From the cell containing the given text, extract its center point as [X, Y] coordinate. 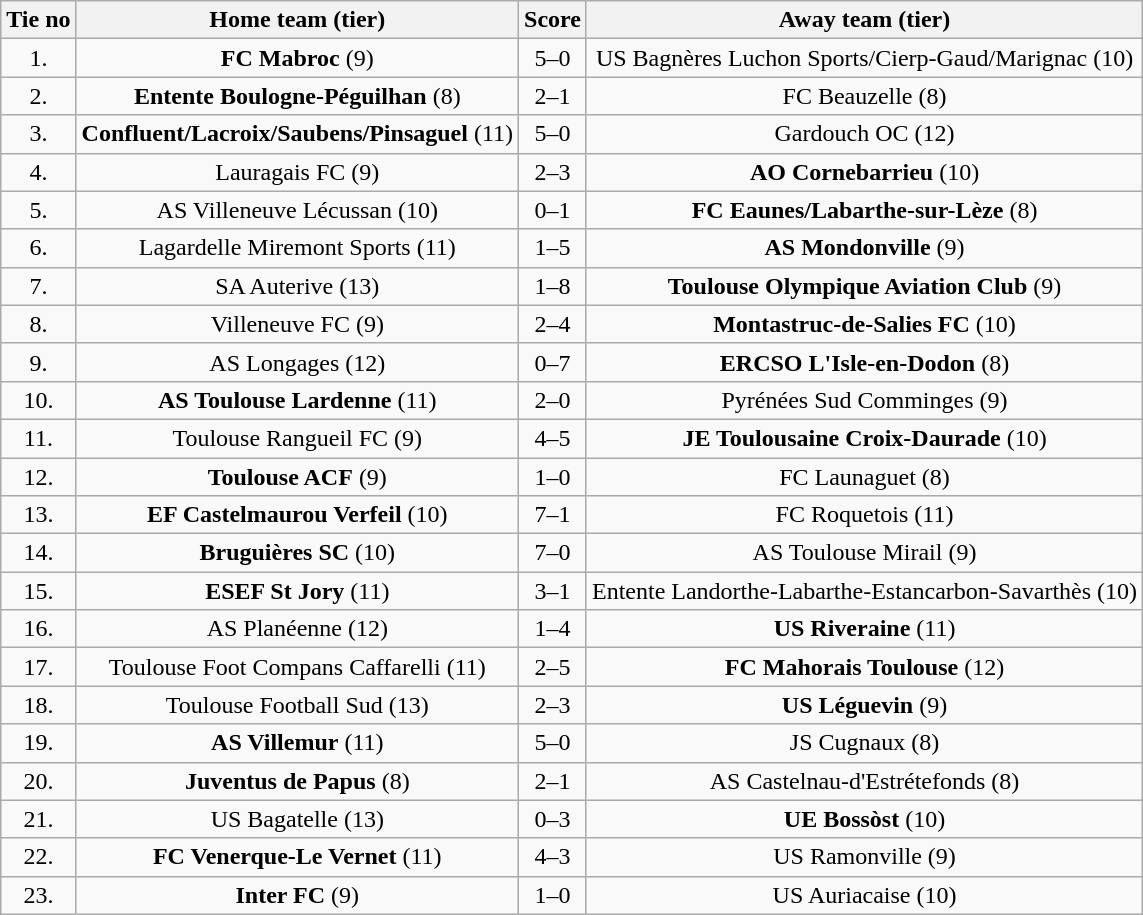
10. [38, 400]
9. [38, 362]
Tie no [38, 20]
Lagardelle Miremont Sports (11) [297, 248]
US Auriacaise (10) [864, 895]
Lauragais FC (9) [297, 172]
7–1 [553, 515]
Away team (tier) [864, 20]
Juventus de Papus (8) [297, 781]
1–4 [553, 629]
2–5 [553, 667]
4–3 [553, 857]
FC Mabroc (9) [297, 58]
AS Toulouse Lardenne (11) [297, 400]
19. [38, 743]
Toulouse Olympique Aviation Club (9) [864, 286]
FC Eaunes/Labarthe-sur-Lèze (8) [864, 210]
Score [553, 20]
22. [38, 857]
4. [38, 172]
3. [38, 134]
Inter FC (9) [297, 895]
FC Venerque-Le Vernet (11) [297, 857]
2–4 [553, 324]
US Bagatelle (13) [297, 819]
AS Toulouse Mirail (9) [864, 553]
AS Villemur (11) [297, 743]
11. [38, 438]
16. [38, 629]
0–3 [553, 819]
UE Bossòst (10) [864, 819]
17. [38, 667]
Montastruc-de-Salies FC (10) [864, 324]
12. [38, 477]
3–1 [553, 591]
AS Castelnau-d'Estrétefonds (8) [864, 781]
Gardouch OC (12) [864, 134]
Entente Landorthe-Labarthe-Estancarbon-Savarthès (10) [864, 591]
Toulouse ACF (9) [297, 477]
Confluent/Lacroix/Saubens/Pinsaguel (11) [297, 134]
AS Mondonville (9) [864, 248]
FC Launaguet (8) [864, 477]
23. [38, 895]
US Léguevin (9) [864, 705]
6. [38, 248]
21. [38, 819]
US Bagnères Luchon Sports/Cierp-Gaud/Marignac (10) [864, 58]
7. [38, 286]
JE Toulousaine Croix-Daurade (10) [864, 438]
AS Planéenne (12) [297, 629]
ERCSO L'Isle-en-Dodon (8) [864, 362]
ESEF St Jory (11) [297, 591]
1–8 [553, 286]
US Riveraine (11) [864, 629]
Toulouse Football Sud (13) [297, 705]
Home team (tier) [297, 20]
0–7 [553, 362]
JS Cugnaux (8) [864, 743]
1. [38, 58]
5. [38, 210]
Toulouse Foot Compans Caffarelli (11) [297, 667]
2. [38, 96]
AS Longages (12) [297, 362]
Villeneuve FC (9) [297, 324]
Pyrénées Sud Comminges (9) [864, 400]
US Ramonville (9) [864, 857]
2–0 [553, 400]
14. [38, 553]
13. [38, 515]
EF Castelmaurou Verfeil (10) [297, 515]
Entente Boulogne-Péguilhan (8) [297, 96]
FC Beauzelle (8) [864, 96]
1–5 [553, 248]
SA Auterive (13) [297, 286]
AO Cornebarrieu (10) [864, 172]
0–1 [553, 210]
Toulouse Rangueil FC (9) [297, 438]
FC Mahorais Toulouse (12) [864, 667]
15. [38, 591]
20. [38, 781]
8. [38, 324]
Bruguières SC (10) [297, 553]
FC Roquetois (11) [864, 515]
AS Villeneuve Lécussan (10) [297, 210]
18. [38, 705]
7–0 [553, 553]
4–5 [553, 438]
